Scan for the cell matching the given text and deliver its (X, Y) coordinate at center. 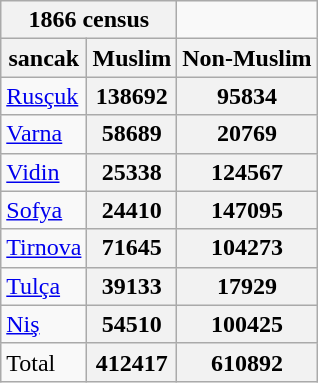
95834 (247, 96)
Sofya (44, 210)
20769 (247, 134)
54510 (132, 324)
147095 (247, 210)
104273 (247, 248)
Tirnova (44, 248)
Total (44, 362)
Non-Muslim (247, 58)
610892 (247, 362)
25338 (132, 172)
Muslim (132, 58)
Vidin (44, 172)
1866 census (89, 20)
24410 (132, 210)
39133 (132, 286)
Varna (44, 134)
100425 (247, 324)
sancak (44, 58)
Niş (44, 324)
138692 (132, 96)
124567 (247, 172)
71645 (132, 248)
17929 (247, 286)
412417 (132, 362)
Rusçuk (44, 96)
58689 (132, 134)
Tulça (44, 286)
